Identify which cell holds the provided text, then report its [x, y] central coordinate. 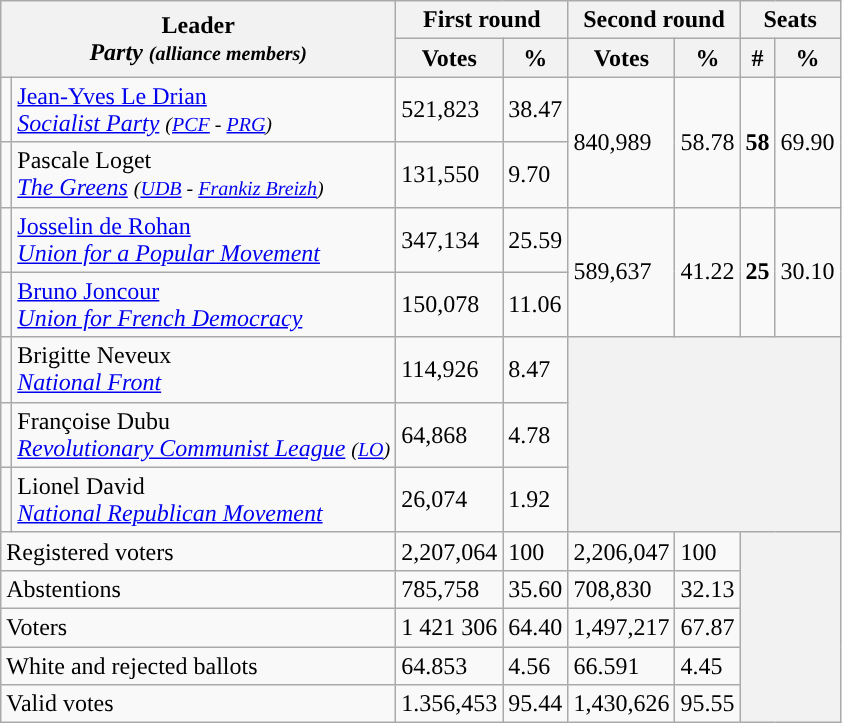
1,430,626 [622, 704]
150,078 [450, 304]
785,758 [450, 589]
4.45 [708, 665]
Jean-Yves Le DrianSocialist Party (PCF - PRG) [204, 110]
32.13 [708, 589]
Voters [198, 627]
4.56 [536, 665]
Josselin de RohanUnion for a Popular Movement [204, 240]
38.47 [536, 110]
64.40 [536, 627]
9.70 [536, 174]
347,134 [450, 240]
1,497,217 [622, 627]
Bruno JoncourUnion for French Democracy [204, 304]
589,637 [622, 272]
Second round [654, 20]
White and rejected ballots [198, 665]
840,989 [622, 142]
67.87 [708, 627]
2,207,064 [450, 551]
Valid votes [198, 704]
95.44 [536, 704]
114,926 [450, 370]
2,206,047 [622, 551]
# [758, 58]
30.10 [808, 272]
708,830 [622, 589]
8.47 [536, 370]
LeaderParty (alliance members) [198, 39]
64.853 [450, 665]
26,074 [450, 500]
521,823 [450, 110]
58.78 [708, 142]
131,550 [450, 174]
58 [758, 142]
35.60 [536, 589]
Brigitte NeveuxNational Front [204, 370]
25.59 [536, 240]
1.92 [536, 500]
1.356,453 [450, 704]
Pascale LogetThe Greens (UDB - Frankiz Breizh) [204, 174]
11.06 [536, 304]
Françoise DubuRevolutionary Communist League (LO) [204, 434]
Seats [790, 20]
95.55 [708, 704]
69.90 [808, 142]
1 421 306 [450, 627]
Lionel DavidNational Republican Movement [204, 500]
64,868 [450, 434]
66.591 [622, 665]
25 [758, 272]
4.78 [536, 434]
41.22 [708, 272]
Abstentions [198, 589]
First round [482, 20]
Registered voters [198, 551]
